Provide the (x, y) coordinate of the cell's center where the given text is located.  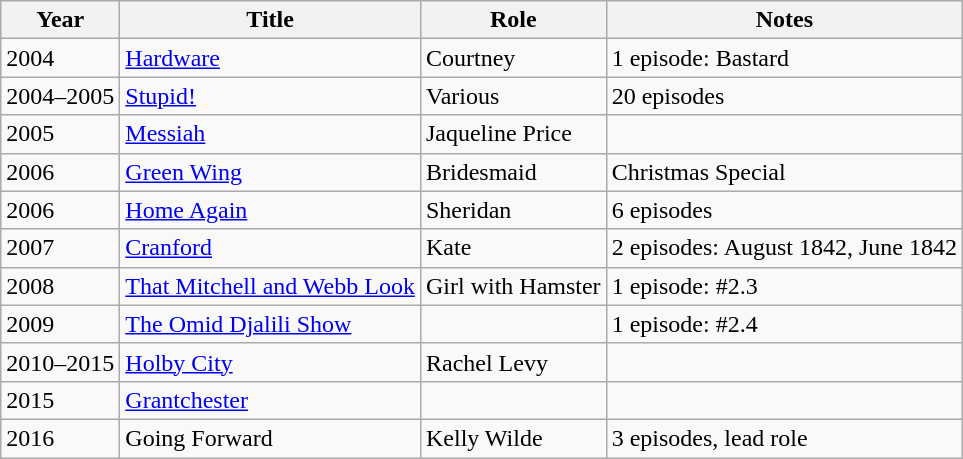
Bridesmaid (513, 172)
Title (270, 20)
Girl with Hamster (513, 286)
That Mitchell and Webb Look (270, 286)
Year (60, 20)
Home Again (270, 210)
2 episodes: August 1842, June 1842 (784, 248)
Kate (513, 248)
Cranford (270, 248)
Rachel Levy (513, 362)
2005 (60, 134)
Hardware (270, 58)
Holby City (270, 362)
Role (513, 20)
Green Wing (270, 172)
Messiah (270, 134)
1 episode: #2.4 (784, 324)
Jaqueline Price (513, 134)
3 episodes, lead role (784, 438)
2016 (60, 438)
2010–2015 (60, 362)
2009 (60, 324)
1 episode: Bastard (784, 58)
2004–2005 (60, 96)
Christmas Special (784, 172)
20 episodes (784, 96)
6 episodes (784, 210)
2004 (60, 58)
1 episode: #2.3 (784, 286)
The Omid Djalili Show (270, 324)
2008 (60, 286)
2015 (60, 400)
Going Forward (270, 438)
Notes (784, 20)
Sheridan (513, 210)
Kelly Wilde (513, 438)
Various (513, 96)
Stupid! (270, 96)
Courtney (513, 58)
Grantchester (270, 400)
2007 (60, 248)
